Return (x, y) of the center of cell containing provided text 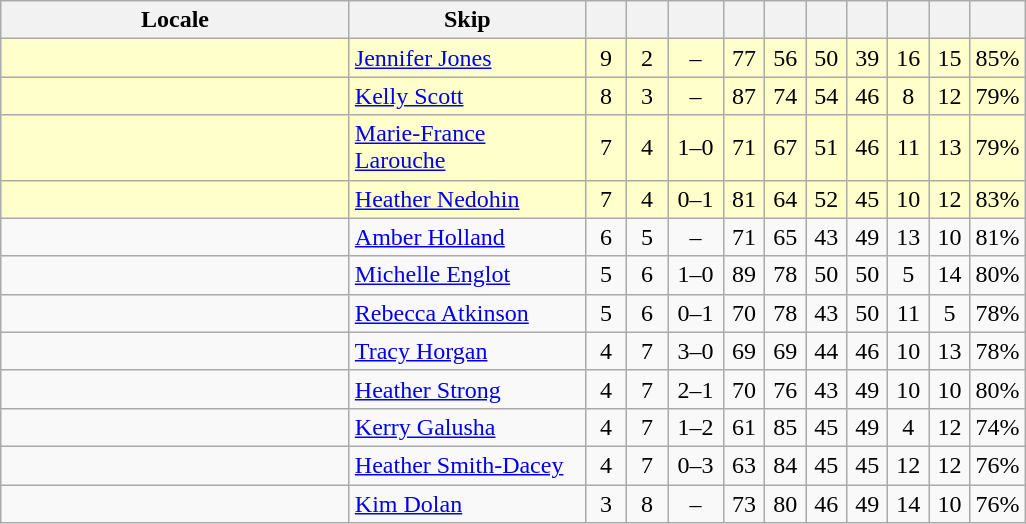
44 (826, 351)
85 (786, 427)
3–0 (696, 351)
16 (908, 58)
65 (786, 237)
Michelle Englot (467, 275)
2–1 (696, 389)
Kelly Scott (467, 96)
84 (786, 465)
Heather Nedohin (467, 199)
Skip (467, 20)
Kerry Galusha (467, 427)
52 (826, 199)
80 (786, 503)
81 (744, 199)
85% (998, 58)
Kim Dolan (467, 503)
2 (646, 58)
Rebecca Atkinson (467, 313)
54 (826, 96)
Jennifer Jones (467, 58)
15 (950, 58)
Locale (176, 20)
9 (606, 58)
61 (744, 427)
63 (744, 465)
1–2 (696, 427)
Heather Smith-Dacey (467, 465)
0–3 (696, 465)
89 (744, 275)
74% (998, 427)
39 (868, 58)
77 (744, 58)
Heather Strong (467, 389)
74 (786, 96)
51 (826, 148)
Marie-France Larouche (467, 148)
Amber Holland (467, 237)
Tracy Horgan (467, 351)
76 (786, 389)
87 (744, 96)
83% (998, 199)
64 (786, 199)
67 (786, 148)
56 (786, 58)
73 (744, 503)
81% (998, 237)
